For the text-containing cell, return its midpoint in [X, Y] coordinate format. 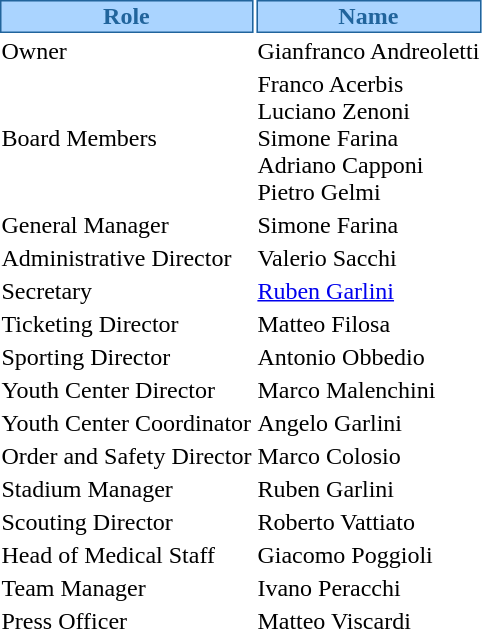
Youth Center Coordinator [126, 423]
Stadium Manager [126, 489]
Ticketing Director [126, 324]
Head of Medical Staff [126, 555]
Ivano Peracchi [368, 588]
General Manager [126, 225]
Team Manager [126, 588]
Franco Acerbis Luciano Zenoni Simone Farina Adriano Capponi Pietro Gelmi [368, 138]
Gianfranco Andreoletti [368, 51]
Roberto Vattiato [368, 522]
Valerio Sacchi [368, 258]
Youth Center Director [126, 390]
Marco Colosio [368, 456]
Matteo Filosa [368, 324]
Administrative Director [126, 258]
Marco Malenchini [368, 390]
Board Members [126, 138]
Role [126, 16]
Simone Farina [368, 225]
Scouting Director [126, 522]
Name [368, 16]
Owner [126, 51]
Antonio Obbedio [368, 357]
Sporting Director [126, 357]
Giacomo Poggioli [368, 555]
Secretary [126, 291]
Order and Safety Director [126, 456]
Angelo Garlini [368, 423]
